Extract the (x, y) coordinate from the center of the cell holding the provided text.  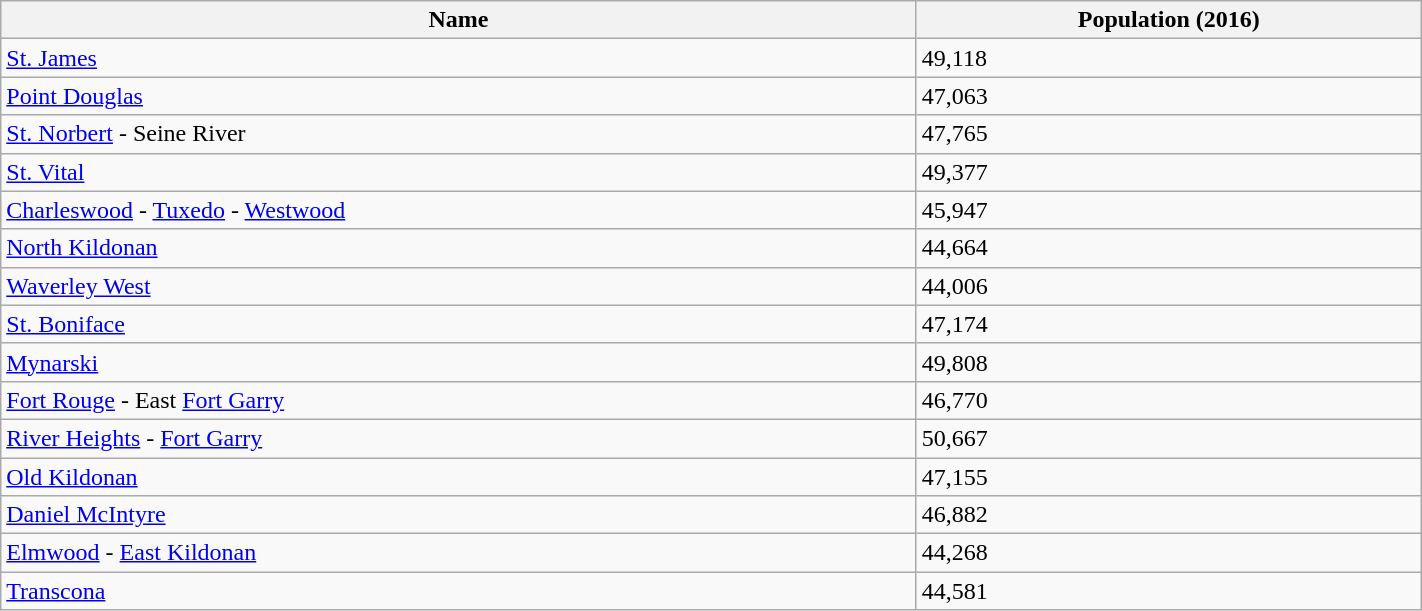
Mynarski (459, 362)
46,882 (1168, 515)
St. Boniface (459, 324)
44,664 (1168, 248)
Old Kildonan (459, 477)
50,667 (1168, 438)
47,155 (1168, 477)
44,006 (1168, 286)
Charleswood - Tuxedo - Westwood (459, 210)
St. James (459, 58)
Waverley West (459, 286)
River Heights - Fort Garry (459, 438)
St. Norbert - Seine River (459, 134)
47,174 (1168, 324)
North Kildonan (459, 248)
St. Vital (459, 172)
47,063 (1168, 96)
Point Douglas (459, 96)
49,118 (1168, 58)
49,377 (1168, 172)
Elmwood - East Kildonan (459, 553)
Daniel McIntyre (459, 515)
49,808 (1168, 362)
Fort Rouge - East Fort Garry (459, 400)
45,947 (1168, 210)
Population (2016) (1168, 20)
Name (459, 20)
46,770 (1168, 400)
Transcona (459, 591)
44,268 (1168, 553)
47,765 (1168, 134)
44,581 (1168, 591)
